Extract the [X, Y] coordinate from the center of the cell holding the provided text.  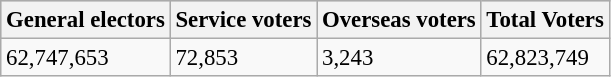
3,243 [399, 58]
62,823,749 [545, 58]
Overseas voters [399, 20]
Service voters [244, 20]
General electors [86, 20]
62,747,653 [86, 58]
Total Voters [545, 20]
72,853 [244, 58]
